Output the [X, Y] coordinate of the center of the cell containing the given text.  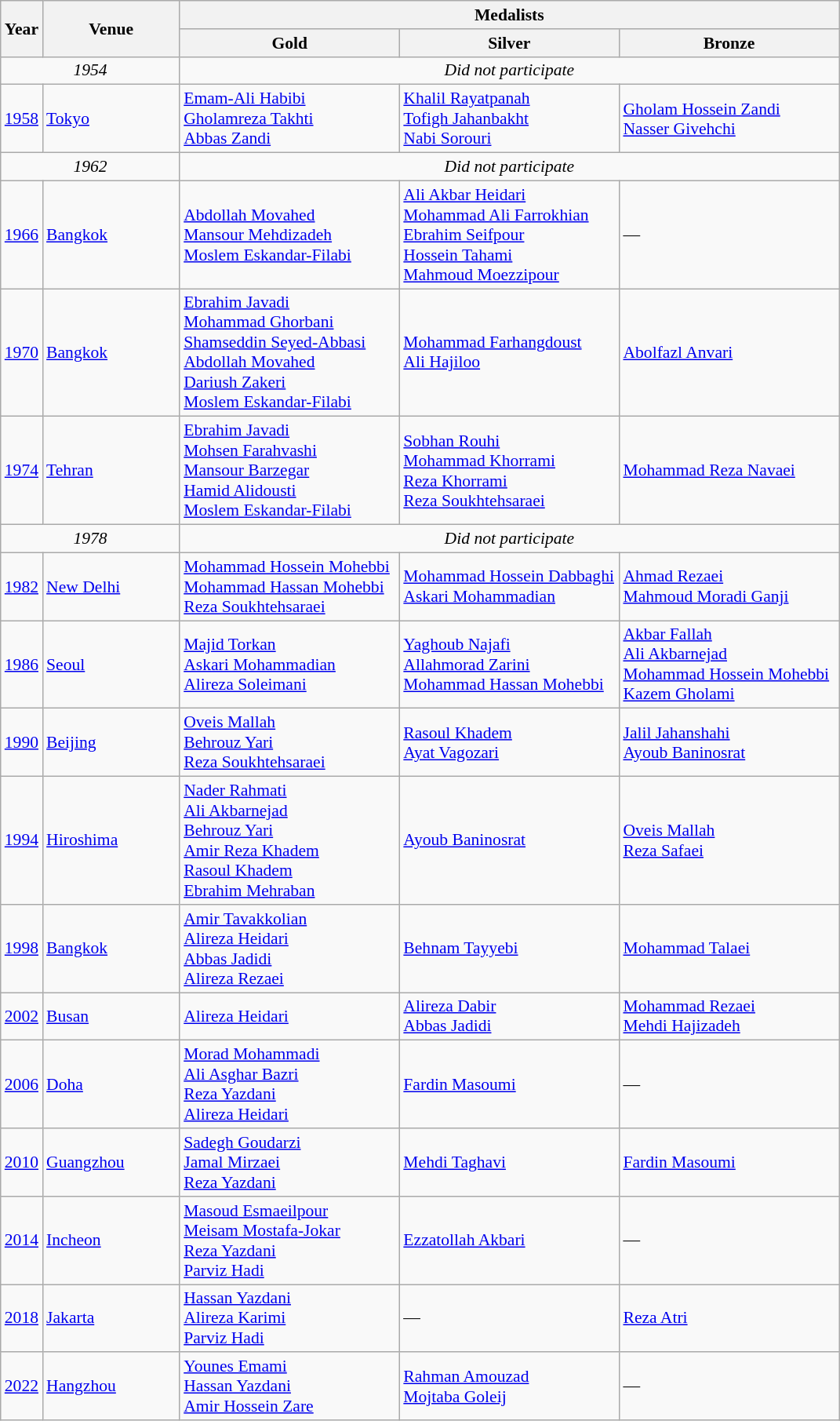
Emam-Ali HabibiGholamreza TakhtiAbbas Zandi [289, 119]
2022 [22, 1387]
Mohammad FarhangdoustAli Hajiloo [509, 353]
Mohammad Hossein DabbaghiAskari Mohammadian [509, 587]
Beijing [111, 742]
Ebrahim JavadiMohammad GhorbaniShamseddin Seyed-AbbasiAbdollah MovahedDariush ZakeriMoslem Eskandar-Filabi [289, 353]
1990 [22, 742]
Akbar FallahAli AkbarnejadMohammad Hossein MohebbiKazem Gholami [729, 665]
Rahman AmouzadMojtaba Goleij [509, 1387]
Majid TorkanAskari MohammadianAlireza Soleimani [289, 665]
Abdollah MovahedMansour MehdizadehMoslem Eskandar-Filabi [289, 235]
Tehran [111, 471]
1954 [90, 71]
Alireza Heidari [289, 1017]
Reza Atri [729, 1318]
Oveis MallahBehrouz YariReza Soukhtehsaraei [289, 742]
Doha [111, 1084]
Sadegh GoudarziJamal MirzaeiReza Yazdani [289, 1163]
Yaghoub NajafiAllahmorad ZariniMohammad Hassan Mohebbi [509, 665]
Jalil JahanshahiAyoub Baninosrat [729, 742]
Gold [289, 43]
New Delhi [111, 587]
Rasoul KhademAyat Vagozari [509, 742]
Hiroshima [111, 841]
Masoud EsmaeilpourMeisam Mostafa-JokarReza YazdaniParviz Hadi [289, 1241]
Ebrahim JavadiMohsen FarahvashiMansour BarzegarHamid AlidoustiMoslem Eskandar-Filabi [289, 471]
Tokyo [111, 119]
Abolfazl Anvari [729, 353]
1978 [90, 539]
2002 [22, 1017]
Venue [111, 28]
Morad MohammadiAli Asghar BazriReza YazdaniAlireza Heidari [289, 1084]
Amir TavakkolianAlireza HeidariAbbas JadidiAlireza Rezaei [289, 949]
Younes EmamiHassan YazdaniAmir Hossein Zare [289, 1387]
Guangzhou [111, 1163]
Mohammad Reza Navaei [729, 471]
2006 [22, 1084]
Alireza DabirAbbas Jadidi [509, 1017]
Ahmad RezaeiMahmoud Moradi Ganji [729, 587]
1958 [22, 119]
1998 [22, 949]
1994 [22, 841]
Medalists [509, 15]
Ezzatollah Akbari [509, 1241]
Seoul [111, 665]
Behnam Tayyebi [509, 949]
2018 [22, 1318]
Mehdi Taghavi [509, 1163]
Bronze [729, 43]
2010 [22, 1163]
Busan [111, 1017]
Mohammad RezaeiMehdi Hajizadeh [729, 1017]
1986 [22, 665]
Mohammad Talaei [729, 949]
1974 [22, 471]
1962 [90, 167]
Year [22, 28]
Oveis MallahReza Safaei [729, 841]
Hangzhou [111, 1387]
Jakarta [111, 1318]
Sobhan RouhiMohammad KhorramiReza KhorramiReza Soukhtehsaraei [509, 471]
1982 [22, 587]
2014 [22, 1241]
Hassan YazdaniAlireza KarimiParviz Hadi [289, 1318]
Nader RahmatiAli AkbarnejadBehrouz YariAmir Reza KhademRasoul KhademEbrahim Mehraban [289, 841]
1970 [22, 353]
Incheon [111, 1241]
Ali Akbar HeidariMohammad Ali FarrokhianEbrahim SeifpourHossein TahamiMahmoud Moezzipour [509, 235]
Khalil RayatpanahTofigh JahanbakhtNabi Sorouri [509, 119]
Gholam Hossein ZandiNasser Givehchi [729, 119]
Silver [509, 43]
1966 [22, 235]
Mohammad Hossein MohebbiMohammad Hassan MohebbiReza Soukhtehsaraei [289, 587]
Ayoub Baninosrat [509, 841]
